Pinpoint the cell where the given text exists, returning its (X, Y) midpoint coordinate. 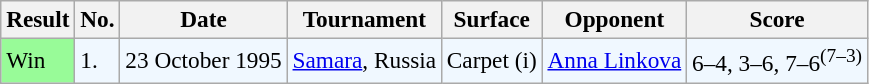
No. (98, 19)
Samara, Russia (364, 60)
Win (38, 60)
Surface (492, 19)
Opponent (614, 19)
Anna Linkova (614, 60)
Date (204, 19)
6–4, 3–6, 7–6(7–3) (778, 60)
Result (38, 19)
Carpet (i) (492, 60)
Score (778, 19)
Tournament (364, 19)
1. (98, 60)
23 October 1995 (204, 60)
